Determine the [x, y] coordinate at the center of the cell enclosing the given text.  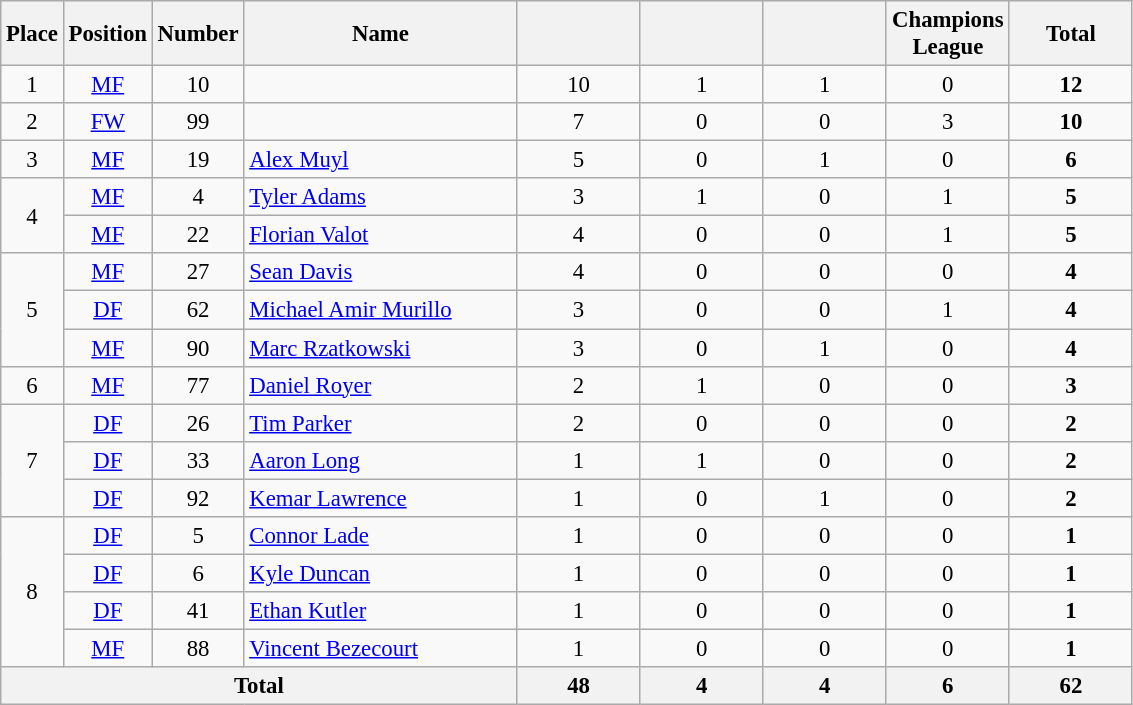
Kyle Duncan [380, 573]
90 [198, 348]
Place [32, 34]
41 [198, 611]
Champions League [948, 34]
FW [108, 122]
Michael Amir Murillo [380, 310]
Tyler Adams [380, 197]
48 [578, 686]
Marc Rzatkowski [380, 348]
Ethan Kutler [380, 611]
Vincent Bezecourt [380, 648]
12 [1070, 85]
Connor Lade [380, 536]
Daniel Royer [380, 385]
Florian Valot [380, 235]
22 [198, 235]
92 [198, 498]
33 [198, 460]
Sean Davis [380, 273]
8 [32, 592]
88 [198, 648]
Tim Parker [380, 423]
Number [198, 34]
99 [198, 122]
27 [198, 273]
Kemar Lawrence [380, 498]
19 [198, 160]
Name [380, 34]
26 [198, 423]
Position [108, 34]
Alex Muyl [380, 160]
Aaron Long [380, 460]
77 [198, 385]
